Detect which cell encompasses the target text, then output its (X, Y) center coordinate. 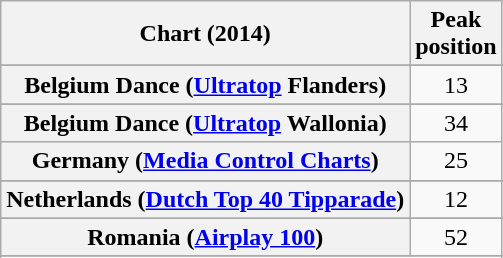
Peakposition (456, 34)
52 (456, 237)
Germany (Media Control Charts) (206, 161)
34 (456, 123)
13 (456, 85)
25 (456, 161)
12 (456, 199)
Belgium Dance (Ultratop Wallonia) (206, 123)
Netherlands (Dutch Top 40 Tipparade) (206, 199)
Romania (Airplay 100) (206, 237)
Chart (2014) (206, 34)
Belgium Dance (Ultratop Flanders) (206, 85)
